Return the [x, y] coordinate for the center point of the cell that contains the specified text.  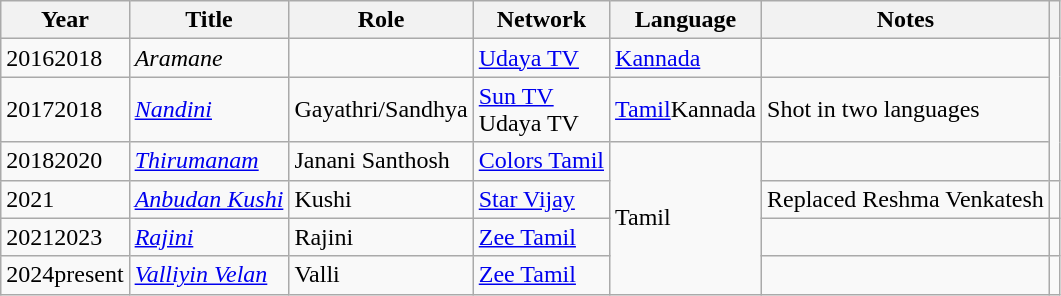
Aramane [209, 58]
Title [209, 20]
2021 [65, 199]
Thirumanam [209, 161]
TamilKannada [686, 110]
Network [541, 20]
Nandini [209, 110]
2024present [65, 275]
20212023 [65, 237]
Shot in two languages [906, 110]
Kushi [381, 199]
Valli [381, 275]
Language [686, 20]
Udaya TV [541, 58]
Notes [906, 20]
Year [65, 20]
Replaced Reshma Venkatesh [906, 199]
20172018 [65, 110]
Gayathri/Sandhya [381, 110]
Valliyin Velan [209, 275]
20182020 [65, 161]
Sun TVUdaya TV [541, 110]
Anbudan Kushi [209, 199]
Tamil [686, 218]
Role [381, 20]
Kannada [686, 58]
20162018 [65, 58]
Colors Tamil [541, 161]
Star Vijay [541, 199]
Janani Santhosh [381, 161]
